Extract the [X, Y] coordinate from the center of the cell holding the provided text.  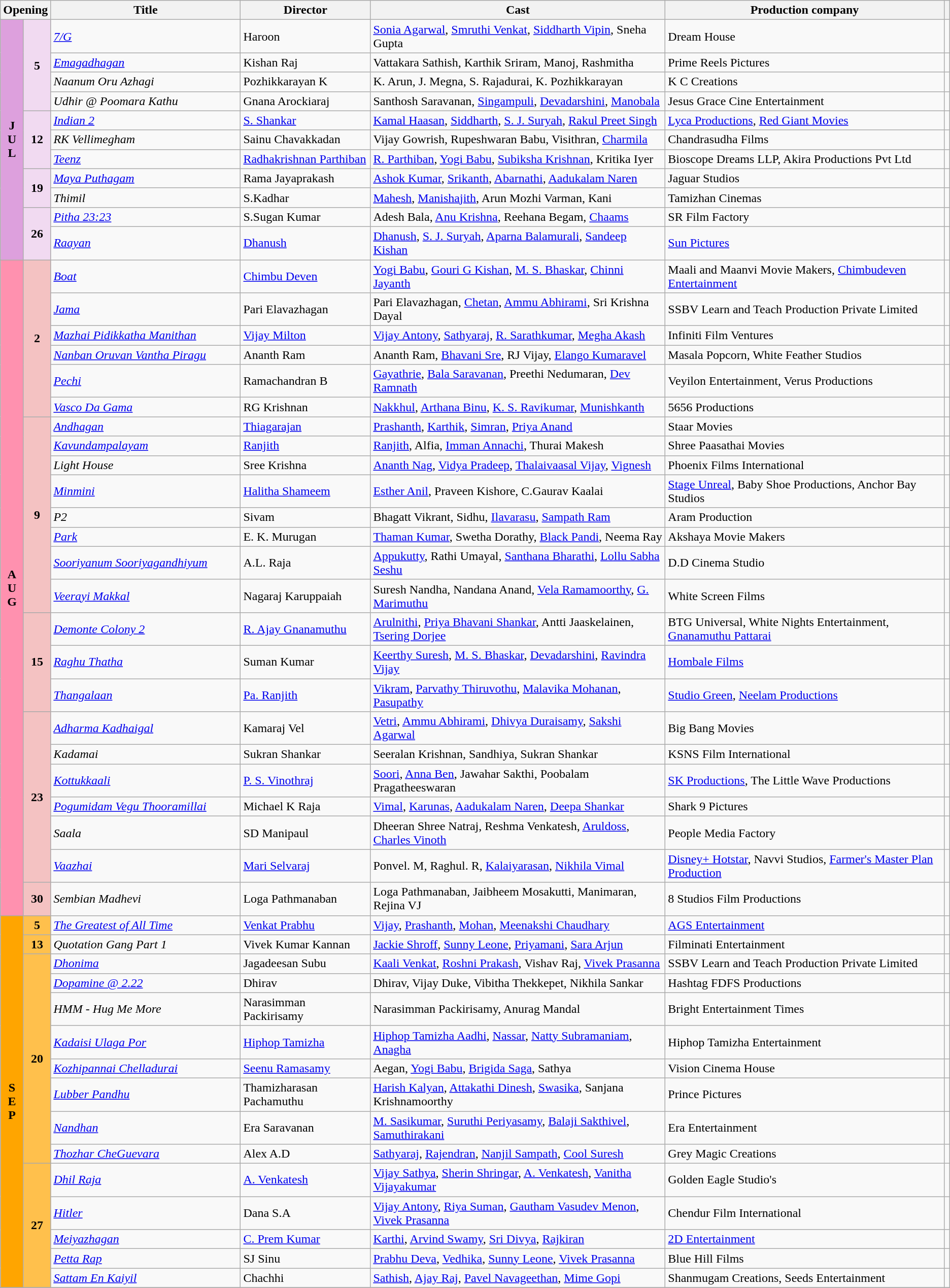
Jackie Shroff, Sunny Leone, Priyamani, Sara Arjun [518, 944]
Lyca Productions, Red Giant Movies [805, 120]
SK Productions, The Little Wave Productions [805, 781]
Jesus Grace Cine Entertainment [805, 101]
Ashok Kumar, Srikanth, Abarnathi, Aadukalam Naren [518, 178]
HMM - Hug Me More [146, 1009]
Raayan [146, 243]
Vaazhai [146, 866]
Loga Pathmanaban, Jaibheem Mosakutti, Manimaran, Rejina VJ [518, 899]
Vijay Antony, Riya Suman, Gautham Vasudev Menon, Vivek Prasanna [518, 1213]
9 [37, 515]
Adharma Kadhaigal [146, 728]
Hiphop Tamizha [306, 1042]
Hashtag FDFS Productions [805, 983]
Alex A.D [306, 1154]
M. Sasikumar, Suruthi Periyasamy, Balaji Sakthivel, Samuthirakani [518, 1127]
S.Kadhar [306, 197]
Staar Movies [805, 426]
Vijay Antony, Sathyaraj, R. Sarathkumar, Megha Akash [518, 336]
D.D Cinema Studio [805, 563]
SR Film Factory [805, 217]
Veerayi Makkal [146, 596]
Thimil [146, 197]
Michael K Raja [306, 807]
Nanban Oruvan Vantha Piragu [146, 355]
30 [37, 899]
Ananth Ram, Bhavani Sre, RJ Vijay, Elango Kumaravel [518, 355]
Naanum Oru Azhagi [146, 82]
Vimal, Karunas, Aadukalam Naren, Deepa Shankar [518, 807]
Gayathrie, Bala Saravanan, Preethi Nedumaran, Dev Ramnath [518, 381]
The Greatest of All Time [146, 925]
Pozhikkarayan K [306, 82]
White Screen Films [805, 596]
Minmini [146, 491]
Studio Green, Neelam Productions [805, 695]
Suresh Nandha, Nandana Anand, Vela Ramamoorthy, G. Marimuthu [518, 596]
Karthi, Arvind Swamy, Sri Divya, Rajkiran [518, 1239]
Sooriyanum Sooriyagandhiyum [146, 563]
Pitha 23:23 [146, 217]
Chandrasudha Films [805, 140]
Halitha Shameem [306, 491]
Sonia Agarwal, Smruthi Venkat, Siddharth Vipin, Sneha Gupta [518, 37]
Thaman Kumar, Swetha Dorathy, Black Pandi, Neema Ray [518, 537]
Mari Selvaraj [306, 866]
Akshaya Movie Makers [805, 537]
Arulnithi, Priya Bhavani Shankar, Antti Jaaskelainen, Tsering Dorjee [518, 629]
Kamaraj Vel [306, 728]
Kadamai [146, 754]
Sattam En Kaiyil [146, 1278]
Aram Production [805, 517]
Saala [146, 833]
Jagadeesan Subu [306, 964]
Prabhu Deva, Vedhika, Sunny Leone, Vivek Prasanna [518, 1259]
Bioscope Dreams LLP, Akira Productions Pvt Ltd [805, 159]
SD Manipaul [306, 833]
Thozhar CheGuevara [146, 1154]
K. Arun, J. Megna, S. Rajadurai, K. Pozhikkarayan [518, 82]
Opening [25, 10]
Ananth Ram [306, 355]
Andhagan [146, 426]
13 [37, 944]
A. Venkatesh [306, 1180]
Stage Unreal, Baby Shoe Productions, Anchor Bay Studios [805, 491]
Dhil Raja [146, 1180]
19 [37, 188]
Ramachandran B [306, 381]
Loga Pathmanaban [306, 899]
Sivam [306, 517]
Suman Kumar [306, 662]
7/G [146, 37]
23 [37, 797]
Park [146, 537]
Sree Krishna [306, 465]
Golden Eagle Studio's [805, 1180]
Dheeran Shree Natraj, Reshma Venkatesh, Aruldoss, Charles Vinoth [518, 833]
Santhosh Saravanan, Singampuli, Devadarshini, Manobala [518, 101]
Vikram, Parvathy Thiruvothu, Malavika Mohanan, Pasupathy [518, 695]
Vattakara Sathish, Karthik Sriram, Manoj, Rashmitha [518, 62]
Nandhan [146, 1127]
Cast [518, 10]
Mahesh, Manishajith, Arun Mozhi Varman, Kani [518, 197]
5656 Productions [805, 407]
Era Entertainment [805, 1127]
Keerthy Suresh, M. S. Bhaskar, Devadarshini, Ravindra Vijay [518, 662]
Production company [805, 10]
12 [37, 140]
RK Vellimegham [146, 140]
SJ Sinu [306, 1259]
Prashanth, Karthik, Simran, Priya Anand [518, 426]
Dhanush [306, 243]
Demonte Colony 2 [146, 629]
BTG Universal, White Nights Entertainment, Gnanamuthu Pattarai [805, 629]
Nakkhul, Arthana Binu, K. S. Ravikumar, Munishkanth [518, 407]
Masala Popcorn, White Feather Studios [805, 355]
AUG [12, 588]
Bhagatt Vikrant, Sidhu, Ilavarasu, Sampath Ram [518, 517]
KSNS Film International [805, 754]
K C Creations [805, 82]
Sembian Madhevi [146, 899]
Ananth Nag, Vidya Pradeep, Thalaivaasal Vijay, Vignesh [518, 465]
S. Shankar [306, 120]
SEP [12, 1102]
Chimbu Deven [306, 276]
Raghu Thatha [146, 662]
Shark 9 Pictures [805, 807]
Maya Puthagam [146, 178]
Yogi Babu, Gouri G Kishan, M. S. Bhaskar, Chinni Jayanth [518, 276]
Era Saravanan [306, 1127]
Vijay Gowrish, Rupeshwaran Babu, Visithran, Charmila [518, 140]
Thiagarajan [306, 426]
Venkat Prabhu [306, 925]
Boat [146, 276]
Gnana Arockiaraj [306, 101]
Petta Rap [146, 1259]
Emagadhagan [146, 62]
Kamal Haasan, Siddharth, S. J. Suryah, Rakul Preet Singh [518, 120]
Sathyaraj, Rajendran, Nanjil Sampath, Cool Suresh [518, 1154]
S.Sugan Kumar [306, 217]
Disney+ Hotstar, Navvi Studios, Farmer's Master Plan Production [805, 866]
Teenz [146, 159]
A.L. Raja [306, 563]
15 [37, 662]
Prime Reels Pictures [805, 62]
Pari Elavazhagan, Chetan, Ammu Abhirami, Sri Krishna Dayal [518, 310]
Narasimman Packirisamy [306, 1009]
Tamizhan Cinemas [805, 197]
Kottukkaali [146, 781]
Chachhi [306, 1278]
Phoenix Films International [805, 465]
Ranjith, Alfia, Imman Annachi, Thurai Makesh [518, 446]
Dhanush, S. J. Suryah, Aparna Balamurali, Sandeep Kishan [518, 243]
Pechi [146, 381]
P2 [146, 517]
Vijay Sathya, Sherin Shringar, A. Venkatesh, Vanitha Vijayakumar [518, 1180]
Vision Cinema House [805, 1068]
Quotation Gang Part 1 [146, 944]
20 [37, 1059]
Sun Pictures [805, 243]
Sainu Chavakkadan [306, 140]
Rama Jayaprakash [306, 178]
Dhirav [306, 983]
Mazhai Pidikkatha Manithan [146, 336]
Jama [146, 310]
Vijay Milton [306, 336]
Aegan, Yogi Babu, Brigida Saga, Sathya [518, 1068]
Pogumidam Vegu Thooramillai [146, 807]
Ponvel. M, Raghul. R, Kalaiyarasan, Nikhila Vimal [518, 866]
Thangalaan [146, 695]
Chendur Film International [805, 1213]
8 Studios Film Productions [805, 899]
Hombale Films [805, 662]
AGS Entertainment [805, 925]
Dopamine @ 2.22 [146, 983]
Title [146, 10]
Vasco Da Gama [146, 407]
R. Parthiban, Yogi Babu, Subiksha Krishnan, Kritika Iyer [518, 159]
Blue Hill Films [805, 1259]
Bright Entertainment Times [805, 1009]
Jaguar Studios [805, 178]
Dhirav, Vijay Duke, Vibitha Thekkepet, Nikhila Sankar [518, 983]
Radhakrishnan Parthiban [306, 159]
Hiphop Tamizha Entertainment [805, 1042]
Light House [146, 465]
Harish Kalyan, Attakathi Dinesh, Swasika, Sanjana Krishnamoorthy [518, 1095]
Vivek Kumar Kannan [306, 944]
Vetri, Ammu Abhirami, Dhivya Duraisamy, Sakshi Agarwal [518, 728]
Sukran Shankar [306, 754]
People Media Factory [805, 833]
Shree Paasathai Movies [805, 446]
Grey Magic Creations [805, 1154]
Infiniti Film Ventures [805, 336]
2 [37, 338]
Narasimman Packirisamy, Anurag Mandal [518, 1009]
Adesh Bala, Anu Krishna, Reehana Begam, Chaams [518, 217]
Seeralan Krishnan, Sandhiya, Sukran Shankar [518, 754]
Pari Elavazhagan [306, 310]
R. Ajay Gnanamuthu [306, 629]
Haroon [306, 37]
Meiyazhagan [146, 1239]
Ranjith [306, 446]
P. S. Vinothraj [306, 781]
Dream House [805, 37]
Udhir @ Poomara Kathu [146, 101]
RG Krishnan [306, 407]
Hitler [146, 1213]
E. K. Murugan [306, 537]
Shanmugam Creations, Seeds Entertainment [805, 1278]
Hiphop Tamizha Aadhi, Nassar, Natty Subramaniam, Anagha [518, 1042]
Seenu Ramasamy [306, 1068]
2D Entertainment [805, 1239]
Kavundampalayam [146, 446]
Filminati Entertainment [805, 944]
26 [37, 234]
Kadaisi Ulaga Por [146, 1042]
Big Bang Movies [805, 728]
Thamizharasan Pachamuthu [306, 1095]
JUL [12, 140]
Director [306, 10]
Dana S.A [306, 1213]
Prince Pictures [805, 1095]
Kozhipannai Chelladurai [146, 1068]
Nagaraj Karuppaiah [306, 596]
Pa. Ranjith [306, 695]
Sathish, Ajay Raj, Pavel Navageethan, Mime Gopi [518, 1278]
Dhonima [146, 964]
Kaali Venkat, Roshni Prakash, Vishav Raj, Vivek Prasanna [518, 964]
Veyilon Entertainment, Verus Productions [805, 381]
Soori, Anna Ben, Jawahar Sakthi, Poobalam Pragatheeswaran [518, 781]
Lubber Pandhu [146, 1095]
Kishan Raj [306, 62]
Appukutty, Rathi Umayal, Santhana Bharathi, Lollu Sabha Seshu [518, 563]
27 [37, 1226]
Esther Anil, Praveen Kishore, C.Gaurav Kaalai [518, 491]
Indian 2 [146, 120]
Maali and Maanvi Movie Makers, Chimbudeven Entertainment [805, 276]
Vijay, Prashanth, Mohan, Meenakshi Chaudhary [518, 925]
C. Prem Kumar [306, 1239]
